Detect which cell encompasses the target text, then output its (x, y) center coordinate. 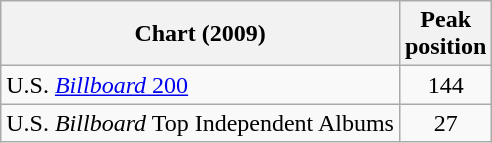
144 (445, 85)
27 (445, 123)
Peakposition (445, 34)
Chart (2009) (200, 34)
U.S. Billboard 200 (200, 85)
U.S. Billboard Top Independent Albums (200, 123)
